Output the [X, Y] coordinate of the center of the cell containing the given text.  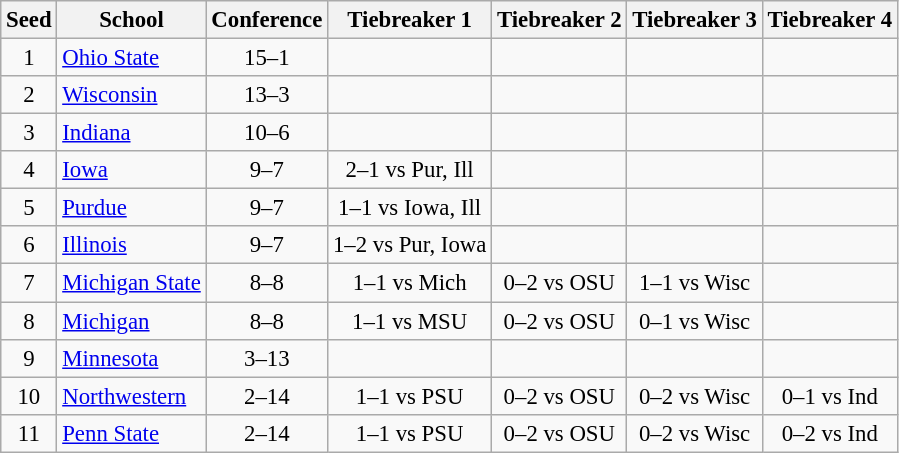
10 [29, 396]
8 [29, 321]
Illinois [132, 245]
4 [29, 170]
3–13 [267, 358]
Tiebreaker 2 [560, 20]
3 [29, 133]
Tiebreaker 3 [694, 20]
11 [29, 433]
Ohio State [132, 58]
Indiana [132, 133]
1–1 vs Iowa, Ill [410, 208]
0–1 vs Ind [830, 396]
Tiebreaker 1 [410, 20]
Michigan [132, 321]
15–1 [267, 58]
0–1 vs Wisc [694, 321]
5 [29, 208]
Seed [29, 20]
1–1 vs MSU [410, 321]
10–6 [267, 133]
2 [29, 95]
1–2 vs Pur, Iowa [410, 245]
13–3 [267, 95]
Minnesota [132, 358]
Michigan State [132, 283]
2–1 vs Pur, Ill [410, 170]
6 [29, 245]
Tiebreaker 4 [830, 20]
7 [29, 283]
Purdue [132, 208]
Penn State [132, 433]
School [132, 20]
1 [29, 58]
1–1 vs Mich [410, 283]
Conference [267, 20]
Wisconsin [132, 95]
Northwestern [132, 396]
1–1 vs Wisc [694, 283]
9 [29, 358]
0–2 vs Ind [830, 433]
Iowa [132, 170]
